Return (X, Y) of the center of cell containing provided text 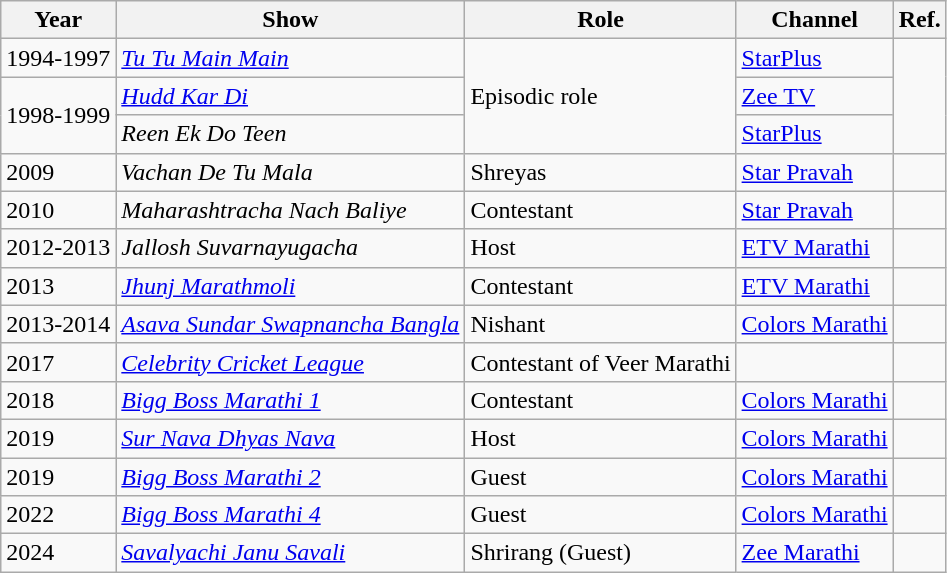
Bigg Boss Marathi 2 (290, 477)
Channel (814, 20)
2018 (58, 400)
Jhunj Marathmoli (290, 286)
Bigg Boss Marathi 4 (290, 515)
Contestant of Veer Marathi (600, 362)
2012-2013 (58, 248)
Ref. (920, 20)
Hudd Kar Di (290, 96)
Asava Sundar Swapnancha Bangla (290, 324)
2022 (58, 515)
Sur Nava Dhyas Nava (290, 438)
Vachan De Tu Mala (290, 172)
Zee TV (814, 96)
Nishant (600, 324)
2024 (58, 553)
1994-1997 (58, 58)
Episodic role (600, 96)
Jallosh Suvarnayugacha (290, 248)
Shreyas (600, 172)
Savalyachi Janu Savali (290, 553)
2009 (58, 172)
Zee Marathi (814, 553)
Celebrity Cricket League (290, 362)
Tu Tu Main Main (290, 58)
Reen Ek Do Teen (290, 134)
Role (600, 20)
2010 (58, 210)
2013-2014 (58, 324)
Shrirang (Guest) (600, 553)
Year (58, 20)
2013 (58, 286)
Bigg Boss Marathi 1 (290, 400)
Maharashtracha Nach Baliye (290, 210)
Show (290, 20)
1998-1999 (58, 115)
2017 (58, 362)
